Find where the given text appears and provide that cell's center as [x, y] coordinate. 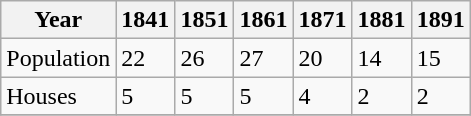
1851 [204, 20]
26 [204, 58]
20 [322, 58]
22 [146, 58]
4 [322, 96]
1861 [264, 20]
14 [382, 58]
1891 [440, 20]
Population [58, 58]
Year [58, 20]
1841 [146, 20]
1881 [382, 20]
1871 [322, 20]
27 [264, 58]
Houses [58, 96]
15 [440, 58]
